Capture the cell that displays the provided text and extract its [X, Y] central coordinate. 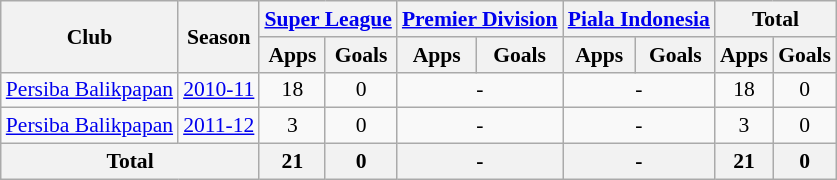
2011-12 [218, 126]
Season [218, 36]
Club [90, 36]
Premier Division [480, 19]
Piala Indonesia [639, 19]
Super League [328, 19]
2010-11 [218, 90]
